Scan for the cell matching the given text and deliver its [x, y] coordinate at center. 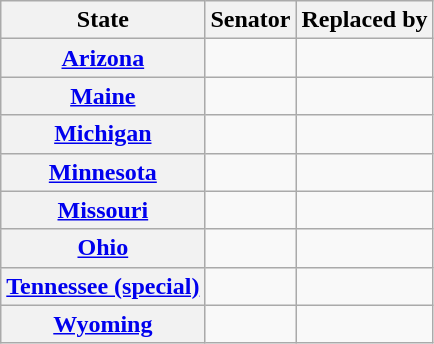
Replaced by [364, 20]
Senator [250, 20]
Ohio [103, 248]
State [103, 20]
Wyoming [103, 324]
Minnesota [103, 172]
Tennessee (special) [103, 286]
Arizona [103, 58]
Maine [103, 96]
Michigan [103, 134]
Missouri [103, 210]
